From the cell containing the given text, extract its center point as [X, Y] coordinate. 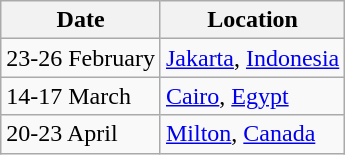
Jakarta, Indonesia [252, 58]
Cairo, Egypt [252, 96]
14-17 March [81, 96]
23-26 February [81, 58]
20-23 April [81, 134]
Location [252, 20]
Date [81, 20]
Milton, Canada [252, 134]
